Capture the cell that displays the provided text and extract its (x, y) central coordinate. 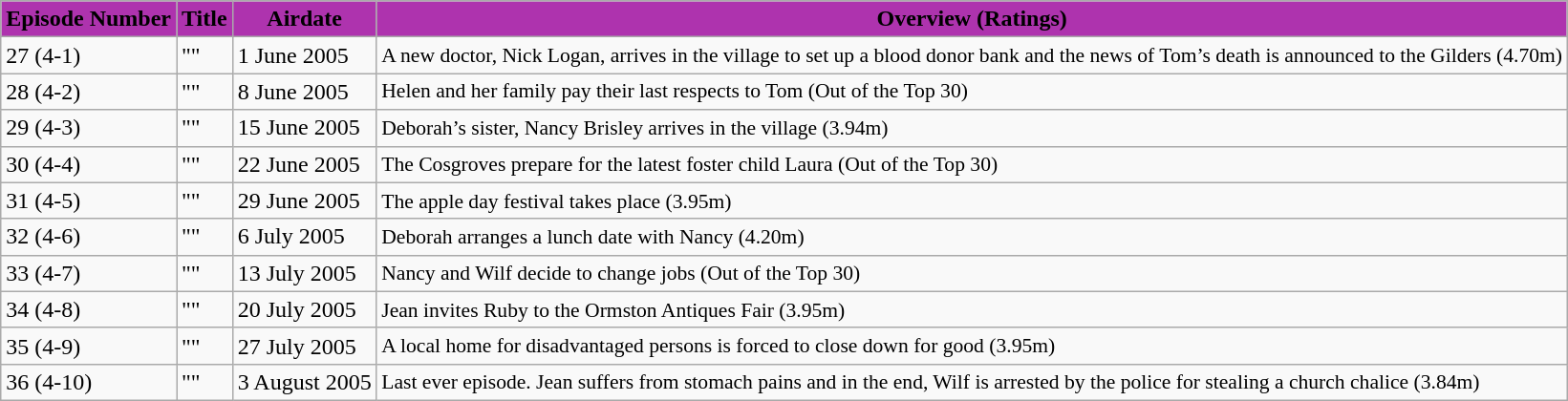
32 (4-6) (89, 237)
Nancy and Wilf decide to change jobs (Out of the Top 30) (972, 273)
Helen and her family pay their last respects to Tom (Out of the Top 30) (972, 92)
Last ever episode. Jean suffers from stomach pains and in the end, Wilf is arrested by the police for stealing a church chalice (3.84m) (972, 382)
35 (4-9) (89, 346)
Episode Number (89, 19)
Overview (Ratings) (972, 19)
8 June 2005 (304, 92)
27 July 2005 (304, 346)
29 June 2005 (304, 200)
33 (4-7) (89, 273)
27 (4-1) (89, 55)
6 July 2005 (304, 237)
A local home for disadvantaged persons is forced to close down for good (3.95m) (972, 346)
28 (4-2) (89, 92)
Title (204, 19)
22 June 2005 (304, 164)
Deborah arranges a lunch date with Nancy (4.20m) (972, 237)
The apple day festival takes place (3.95m) (972, 200)
Airdate (304, 19)
The Cosgroves prepare for the latest foster child Laura (Out of the Top 30) (972, 164)
36 (4-10) (89, 382)
30 (4-4) (89, 164)
Deborah’s sister, Nancy Brisley arrives in the village (3.94m) (972, 128)
3 August 2005 (304, 382)
A new doctor, Nick Logan, arrives in the village to set up a blood donor bank and the news of Tom’s death is announced to the Gilders (4.70m) (972, 55)
13 July 2005 (304, 273)
20 July 2005 (304, 309)
1 June 2005 (304, 55)
29 (4-3) (89, 128)
15 June 2005 (304, 128)
31 (4-5) (89, 200)
34 (4-8) (89, 309)
Jean invites Ruby to the Ormston Antiques Fair (3.95m) (972, 309)
